Detect which cell encompasses the target text, then output its (x, y) center coordinate. 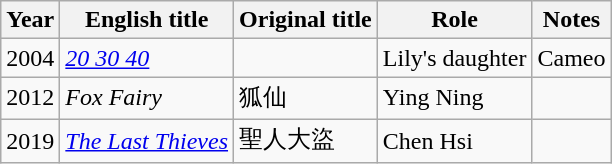
Role (454, 20)
2004 (30, 58)
Fox Fairy (147, 98)
狐仙 (306, 98)
Cameo (572, 58)
Notes (572, 20)
2012 (30, 98)
2019 (30, 140)
Chen Hsi (454, 140)
Year (30, 20)
Ying Ning (454, 98)
Lily's daughter (454, 58)
聖人大盜 (306, 140)
The Last Thieves (147, 140)
English title (147, 20)
20 30 40 (147, 58)
Original title (306, 20)
